Identify which cell holds the provided text, then report its (x, y) central coordinate. 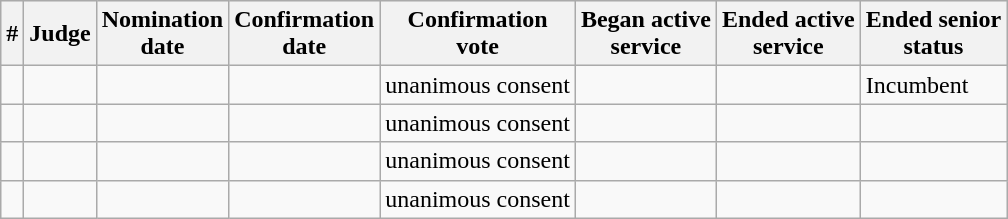
Began activeservice (646, 34)
Confirmationdate (304, 34)
Judge (60, 34)
# (12, 34)
Ended activeservice (788, 34)
Ended seniorstatus (933, 34)
Nominationdate (162, 34)
Incumbent (933, 85)
Confirmationvote (478, 34)
